Detect which cell encompasses the target text, then output its (X, Y) center coordinate. 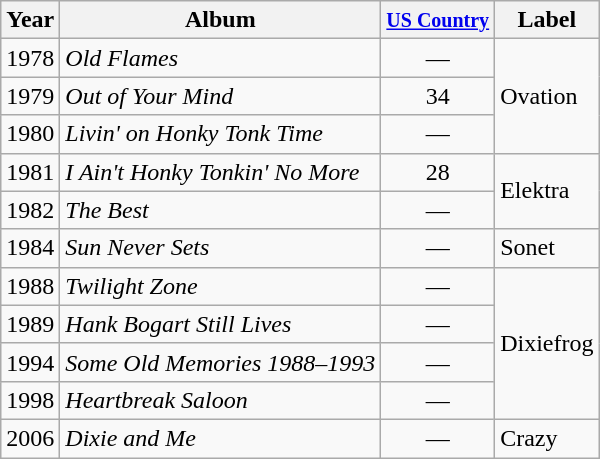
1989 (30, 324)
Dixie and Me (220, 438)
28 (438, 172)
Year (30, 20)
Out of Your Mind (220, 96)
Livin' on Honky Tonk Time (220, 134)
34 (438, 96)
Album (220, 20)
Sun Never Sets (220, 248)
Crazy (547, 438)
1979 (30, 96)
1984 (30, 248)
Some Old Memories 1988–1993 (220, 362)
1994 (30, 362)
2006 (30, 438)
Dixiefrog (547, 343)
1982 (30, 210)
The Best (220, 210)
Ovation (547, 96)
Hank Bogart Still Lives (220, 324)
I Ain't Honky Tonkin' No More (220, 172)
Old Flames (220, 58)
1978 (30, 58)
Label (547, 20)
1981 (30, 172)
Elektra (547, 191)
1988 (30, 286)
Heartbreak Saloon (220, 400)
1980 (30, 134)
Sonet (547, 248)
Twilight Zone (220, 286)
US Country (438, 20)
1998 (30, 400)
